Determine the [x, y] coordinate at the center of the cell enclosing the given text.  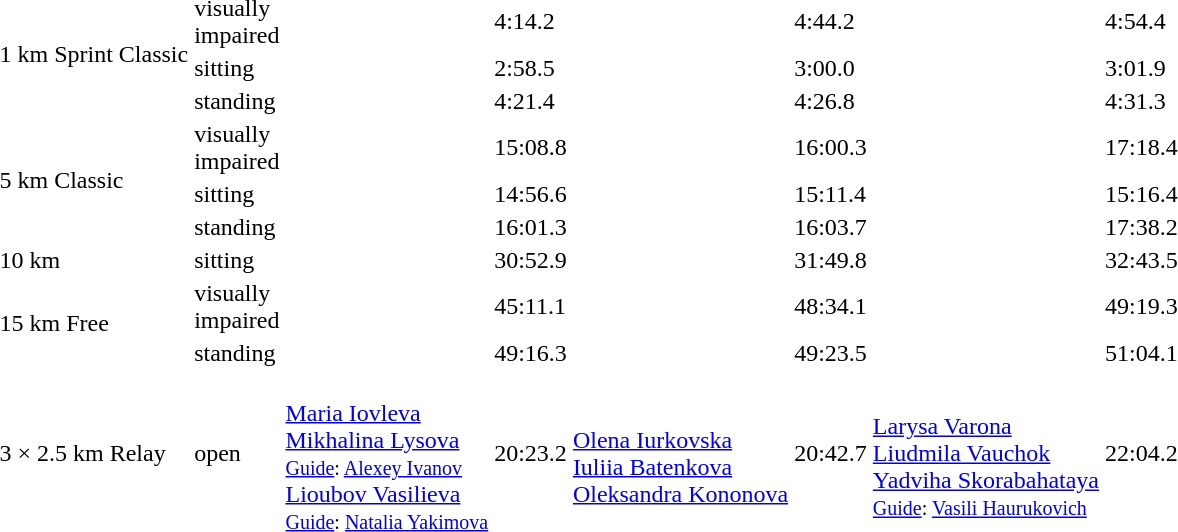
4:21.4 [531, 101]
4:26.8 [831, 101]
30:52.9 [531, 260]
16:01.3 [531, 227]
49:23.5 [831, 353]
49:16.3 [531, 353]
3:00.0 [831, 68]
15:08.8 [531, 148]
16:00.3 [831, 148]
15:11.4 [831, 194]
31:49.8 [831, 260]
14:56.6 [531, 194]
2:58.5 [531, 68]
48:34.1 [831, 306]
16:03.7 [831, 227]
45:11.1 [531, 306]
